Find where the given text appears and provide that cell's center as [x, y] coordinate. 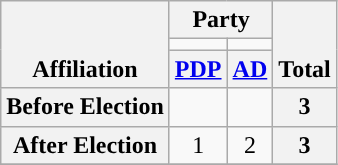
PDP [198, 69]
1 [198, 145]
AD [250, 69]
Affiliation [86, 44]
After Election [86, 145]
2 [250, 145]
Before Election [86, 107]
Party [220, 20]
Total [305, 44]
